From the cell containing the given text, extract its center point as (x, y) coordinate. 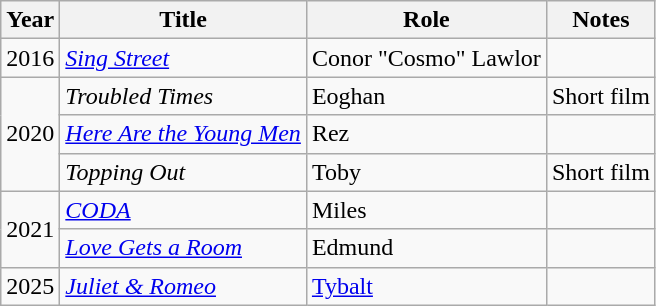
Topping Out (184, 172)
Sing Street (184, 58)
2021 (30, 229)
Miles (426, 210)
Role (426, 20)
2025 (30, 286)
Toby (426, 172)
Here Are the Young Men (184, 134)
Edmund (426, 248)
Conor "Cosmo" Lawlor (426, 58)
Rez (426, 134)
Love Gets a Room (184, 248)
Year (30, 20)
Tybalt (426, 286)
Title (184, 20)
CODA (184, 210)
Troubled Times (184, 96)
2020 (30, 134)
2016 (30, 58)
Juliet & Romeo (184, 286)
Eoghan (426, 96)
Notes (600, 20)
